Identify which cell holds the provided text, then report its (x, y) central coordinate. 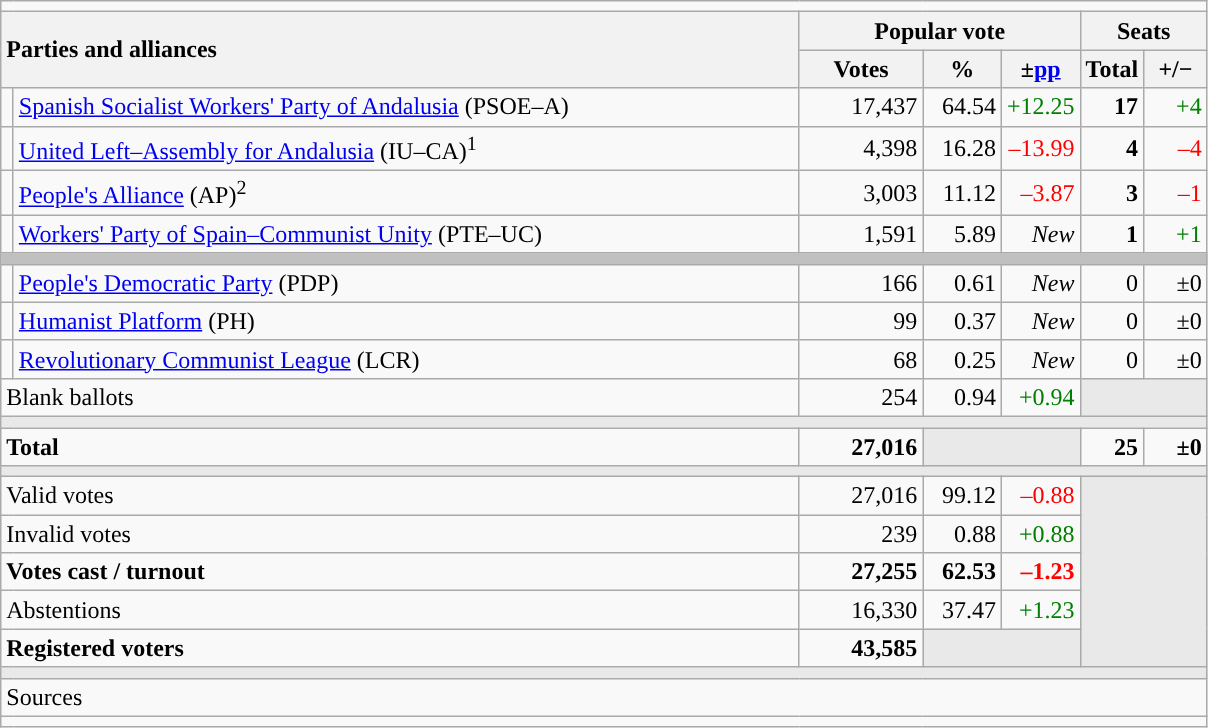
–0.88 (1040, 496)
25 (1112, 447)
62.53 (962, 572)
–1.23 (1040, 572)
68 (861, 359)
People's Alliance (AP)2 (406, 194)
Registered voters (400, 648)
166 (861, 283)
Blank ballots (400, 397)
1 (1112, 234)
4,398 (861, 148)
Abstentions (400, 610)
People's Democratic Party (PDP) (406, 283)
99 (861, 321)
+0.88 (1040, 534)
0.25 (962, 359)
–1 (1176, 194)
3,003 (861, 194)
Workers' Party of Spain–Communist Unity (PTE–UC) (406, 234)
±pp (1040, 69)
0.37 (962, 321)
11.12 (962, 194)
+1 (1176, 234)
+12.25 (1040, 107)
Votes (861, 69)
Sources (604, 697)
+0.94 (1040, 397)
64.54 (962, 107)
254 (861, 397)
17 (1112, 107)
–13.99 (1040, 148)
0.61 (962, 283)
17,437 (861, 107)
1,591 (861, 234)
239 (861, 534)
United Left–Assembly for Andalusia (IU–CA)1 (406, 148)
Valid votes (400, 496)
–3.87 (1040, 194)
Invalid votes (400, 534)
43,585 (861, 648)
5.89 (962, 234)
0.94 (962, 397)
3 (1112, 194)
+1.23 (1040, 610)
4 (1112, 148)
+4 (1176, 107)
27,255 (861, 572)
37.47 (962, 610)
–4 (1176, 148)
99.12 (962, 496)
Revolutionary Communist League (LCR) (406, 359)
Humanist Platform (PH) (406, 321)
0.88 (962, 534)
+/− (1176, 69)
% (962, 69)
16.28 (962, 148)
Spanish Socialist Workers' Party of Andalusia (PSOE–A) (406, 107)
Votes cast / turnout (400, 572)
Seats (1144, 31)
Parties and alliances (400, 50)
16,330 (861, 610)
Popular vote (940, 31)
